Pinpoint the cell where the given text exists, returning its [X, Y] midpoint coordinate. 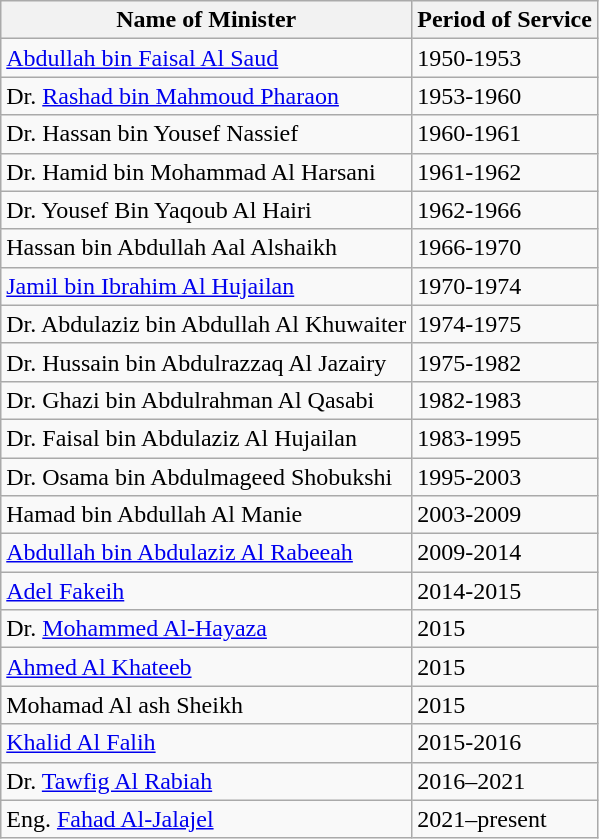
Dr. Tawfig Al Rabiah [206, 781]
Mohamad Al ash Sheikh [206, 705]
Hassan bin Abdullah Aal Alshaikh [206, 248]
Dr. Abdulaziz bin Abdullah Al Khuwaiter [206, 324]
2021–present [505, 819]
Jamil bin Ibrahim Al Hujailan [206, 286]
1995-2003 [505, 477]
Adel Fakeih [206, 591]
Dr. Mohammed Al-Hayaza [206, 629]
1962-1966 [505, 210]
1960-1961 [505, 134]
Hamad bin Abdullah Al Manie [206, 515]
2016–2021 [505, 781]
Dr. Hussain bin Abdulrazzaq Al Jazairy [206, 362]
2015-2016 [505, 743]
Dr. Rashad bin Mahmoud Pharaon [206, 96]
Period of Service [505, 20]
2009-2014 [505, 553]
Dr. Osama bin Abdulmageed Shobukshi [206, 477]
Eng. Fahad Al-Jalajel [206, 819]
1966-1970 [505, 248]
Dr. Hassan bin Yousef Nassief [206, 134]
Abdullah bin Abdulaziz Al Rabeeah [206, 553]
1974-1975 [505, 324]
1970-1974 [505, 286]
Ahmed Al Khateeb [206, 667]
Name of Minister [206, 20]
1950-1953 [505, 58]
Dr. Yousef Bin Yaqoub Al Hairi [206, 210]
1983-1995 [505, 438]
1953-1960 [505, 96]
Dr. Faisal bin Abdulaziz Al Hujailan [206, 438]
Dr. Ghazi bin Abdulrahman Al Qasabi [206, 400]
2003-2009 [505, 515]
1982-1983 [505, 400]
1961-1962 [505, 172]
Abdullah bin Faisal Al Saud [206, 58]
1975-1982 [505, 362]
Dr. Hamid bin Mohammad Al Harsani [206, 172]
2014-2015 [505, 591]
Khalid Al Falih [206, 743]
